Locate the cell with the specified text and output its (x, y) center coordinate. 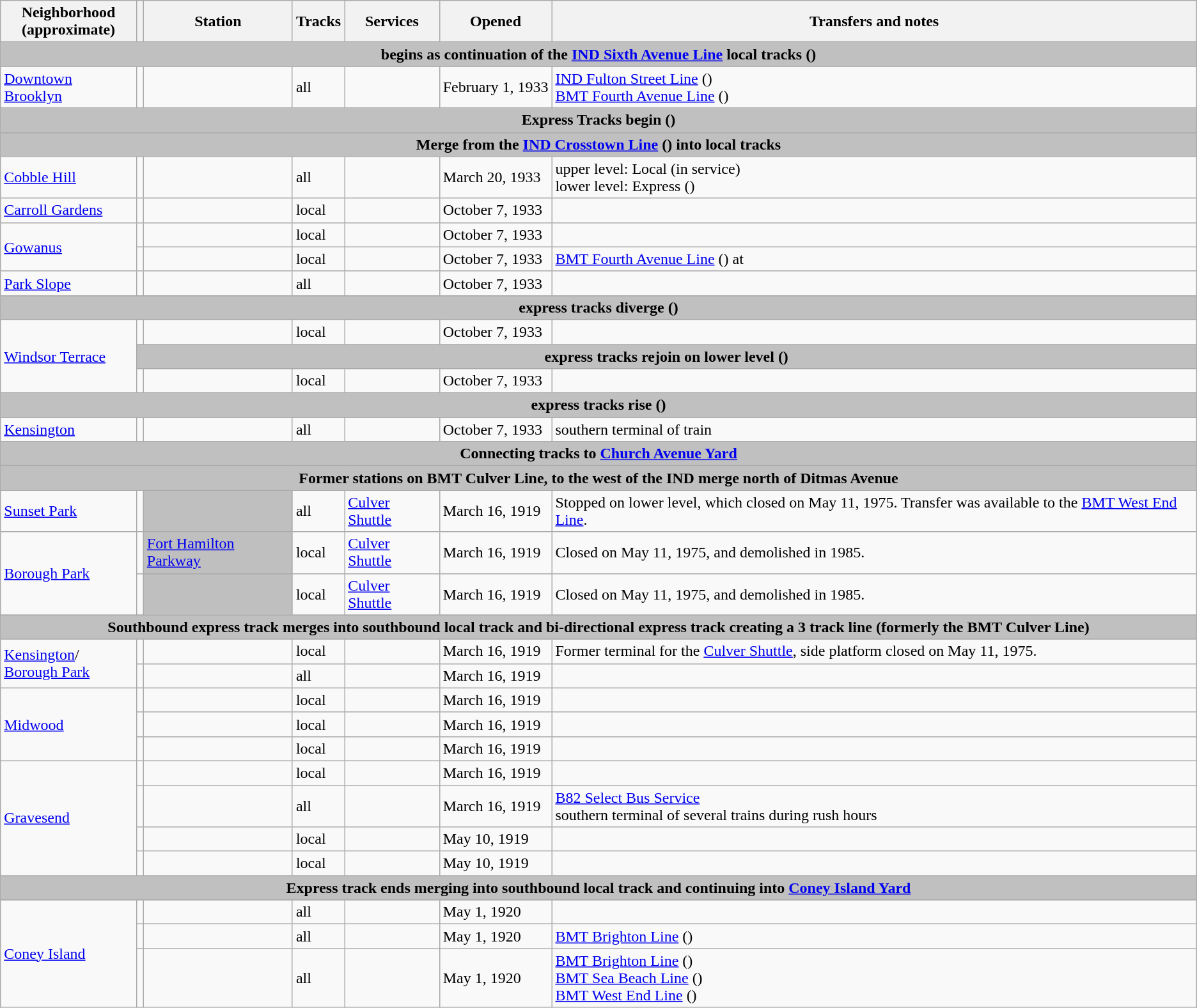
Windsor Terrace (68, 356)
March 20, 1933 (496, 178)
BMT Fourth Avenue Line () at (874, 259)
Kensington (68, 430)
express tracks rise () (598, 405)
Downtown Brooklyn (68, 87)
Former stations on BMT Culver Line, to the west of the IND merge north of Ditmas Avenue (598, 478)
Midwood (68, 724)
Sunset Park (68, 511)
Fort Hamilton Parkway (217, 552)
Transfers and notes (874, 22)
Express Tracks begin () (598, 120)
IND Fulton Street Line ()BMT Fourth Avenue Line () (874, 87)
Connecting tracks to Church Avenue Yard (598, 454)
Merge from the IND Crosstown Line () into local tracks (598, 144)
begins as continuation of the IND Sixth Avenue Line local tracks () (598, 54)
Stopped on lower level, which closed on May 11, 1975. Transfer was available to the BMT West End Line. (874, 511)
Gravesend (68, 818)
southern terminal of train (874, 430)
Park Slope (68, 283)
upper level: Local (in service)lower level: Express () (874, 178)
February 1, 1933 (496, 87)
Opened (496, 22)
Station (217, 22)
Gowanus (68, 247)
Coney Island (68, 954)
express tracks diverge () (598, 307)
Services (393, 22)
Kensington/Borough Park (68, 663)
Neighborhood(approximate) (68, 22)
Southbound express track merges into southbound local track and bi-directional express track creating a 3 track line (formerly the BMT Culver Line) (598, 627)
Cobble Hill (68, 178)
Express track ends merging into southbound local track and continuing into Coney Island Yard (598, 888)
B82 Select Bus Servicesouthern terminal of several trains during rush hours (874, 805)
express tracks rejoin on lower level () (666, 356)
BMT Brighton Line () (874, 936)
Borough Park (68, 573)
Carroll Gardens (68, 210)
Former terminal for the Culver Shuttle, side platform closed on May 11, 1975. (874, 651)
BMT Brighton Line ()BMT Sea Beach Line ()BMT West End Line () (874, 978)
Tracks (318, 22)
